Identify which cell holds the provided text, then report its (x, y) central coordinate. 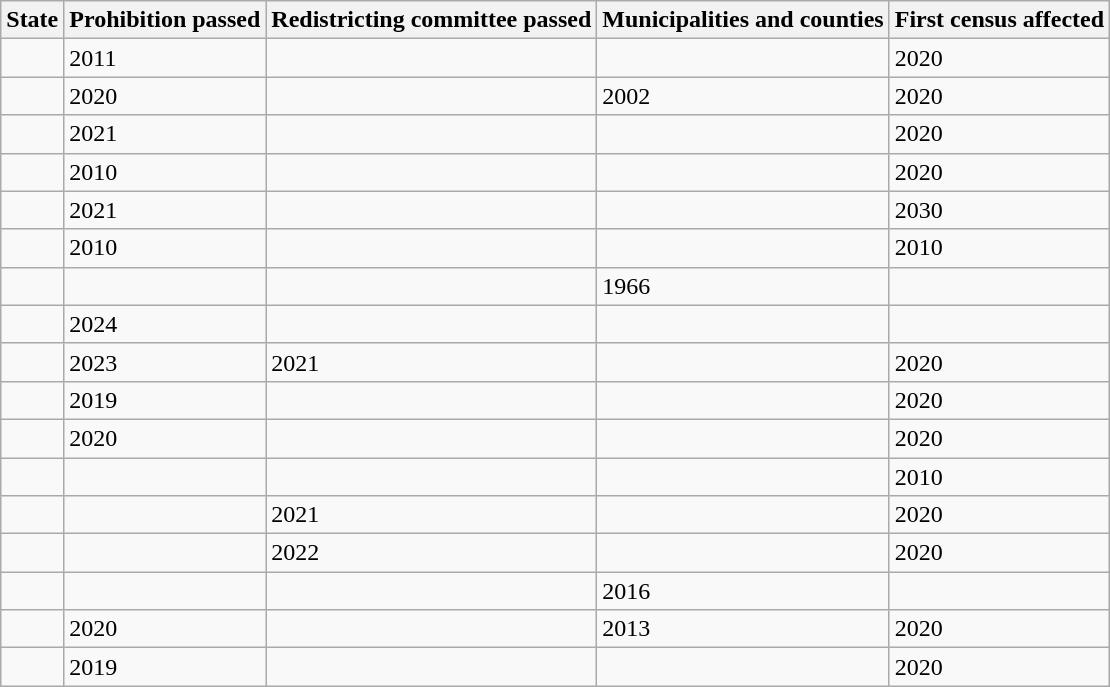
2022 (432, 553)
First census affected (999, 20)
2024 (165, 324)
Redistricting committee passed (432, 20)
2016 (743, 591)
Municipalities and counties (743, 20)
2013 (743, 629)
1966 (743, 286)
Prohibition passed (165, 20)
2002 (743, 96)
2030 (999, 210)
2023 (165, 362)
State (32, 20)
2011 (165, 58)
